From the cell containing the given text, extract its center point as (x, y) coordinate. 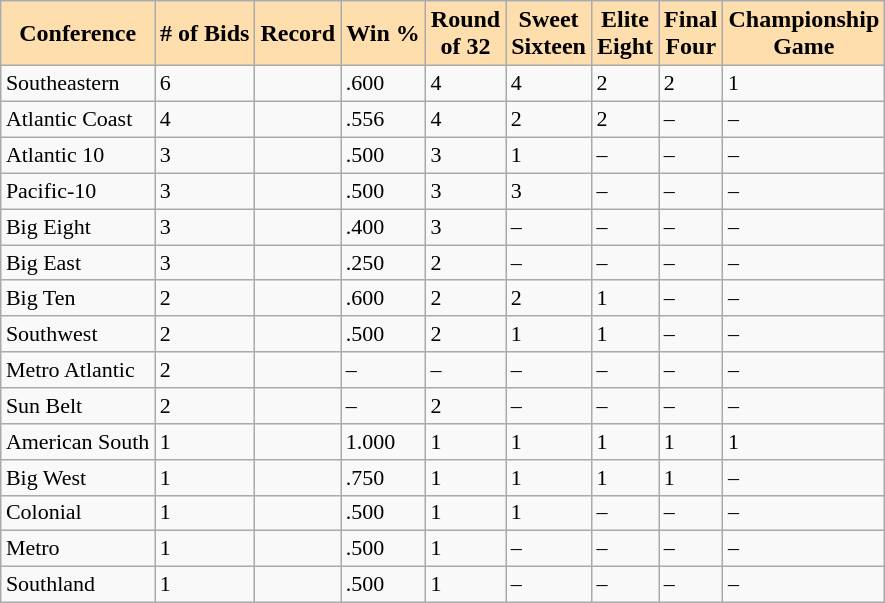
Big West (78, 477)
1.000 (384, 441)
Big Ten (78, 298)
.556 (384, 120)
Win % (384, 34)
Pacific-10 (78, 191)
.400 (384, 227)
.750 (384, 477)
Big East (78, 263)
American South (78, 441)
Southland (78, 585)
.250 (384, 263)
Atlantic Coast (78, 120)
6 (204, 84)
Metro Atlantic (78, 370)
Record (298, 34)
# of Bids (204, 34)
Sweet Sixteen (549, 34)
Colonial (78, 513)
Southeastern (78, 84)
Southwest (78, 334)
Big Eight (78, 227)
Final Four (691, 34)
Championship Game (804, 34)
Round of 32 (465, 34)
Metro (78, 549)
Sun Belt (78, 406)
Conference (78, 34)
Atlantic 10 (78, 155)
Elite Eight (624, 34)
